Pinpoint the cell where the given text exists, returning its [X, Y] midpoint coordinate. 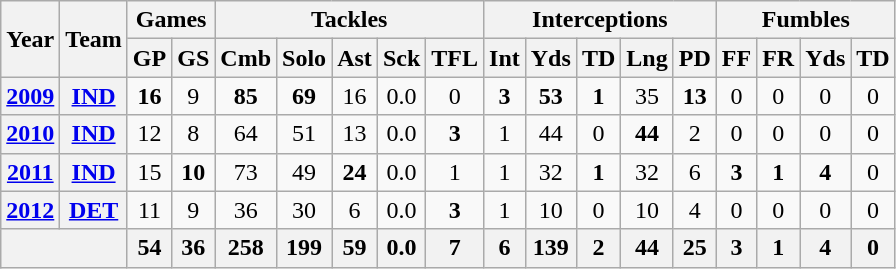
54 [149, 248]
2009 [30, 96]
15 [149, 172]
53 [550, 96]
Lng [647, 58]
2012 [30, 210]
11 [149, 210]
GP [149, 58]
69 [304, 96]
FR [778, 58]
258 [246, 248]
GS [194, 58]
FF [736, 58]
Tackles [350, 20]
25 [694, 248]
Year [30, 39]
Team [94, 39]
199 [304, 248]
8 [194, 134]
7 [455, 248]
35 [647, 96]
49 [304, 172]
2011 [30, 172]
51 [304, 134]
TFL [455, 58]
Solo [304, 58]
DET [94, 210]
59 [355, 248]
12 [149, 134]
30 [304, 210]
2010 [30, 134]
73 [246, 172]
24 [355, 172]
Fumbles [806, 20]
Ast [355, 58]
64 [246, 134]
Interceptions [600, 20]
Games [170, 20]
Int [505, 58]
85 [246, 96]
PD [694, 58]
Cmb [246, 58]
139 [550, 248]
Sck [401, 58]
